Provide the (x, y) coordinate of the cell's center where the given text is located.  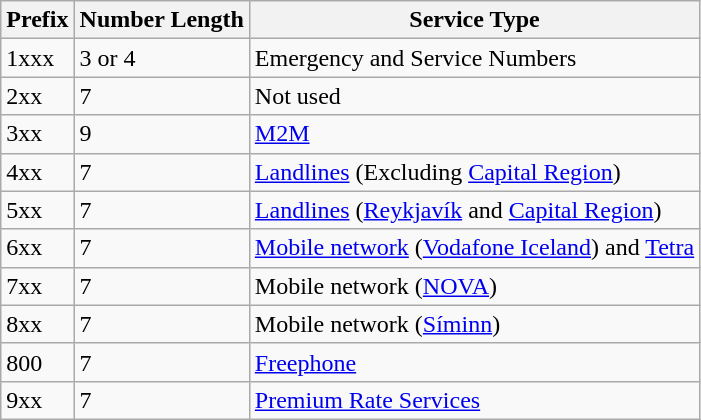
Premium Rate Services (474, 400)
9 (162, 134)
Landlines (Excluding Capital Region) (474, 172)
6xx (38, 248)
Mobile network (Vodafone Iceland) and Tetra (474, 248)
Landlines (Reykjavík and Capital Region) (474, 210)
Mobile network (NOVA) (474, 286)
Not used (474, 96)
Mobile network (Síminn) (474, 324)
Emergency and Service Numbers (474, 58)
3 or 4 (162, 58)
Number Length (162, 20)
Prefix (38, 20)
3xx (38, 134)
8xx (38, 324)
Freephone (474, 362)
2xx (38, 96)
7xx (38, 286)
4xx (38, 172)
M2M (474, 134)
1xxx (38, 58)
9xx (38, 400)
800 (38, 362)
Service Type (474, 20)
5xx (38, 210)
